For the text-containing cell, return its midpoint in (X, Y) coordinate format. 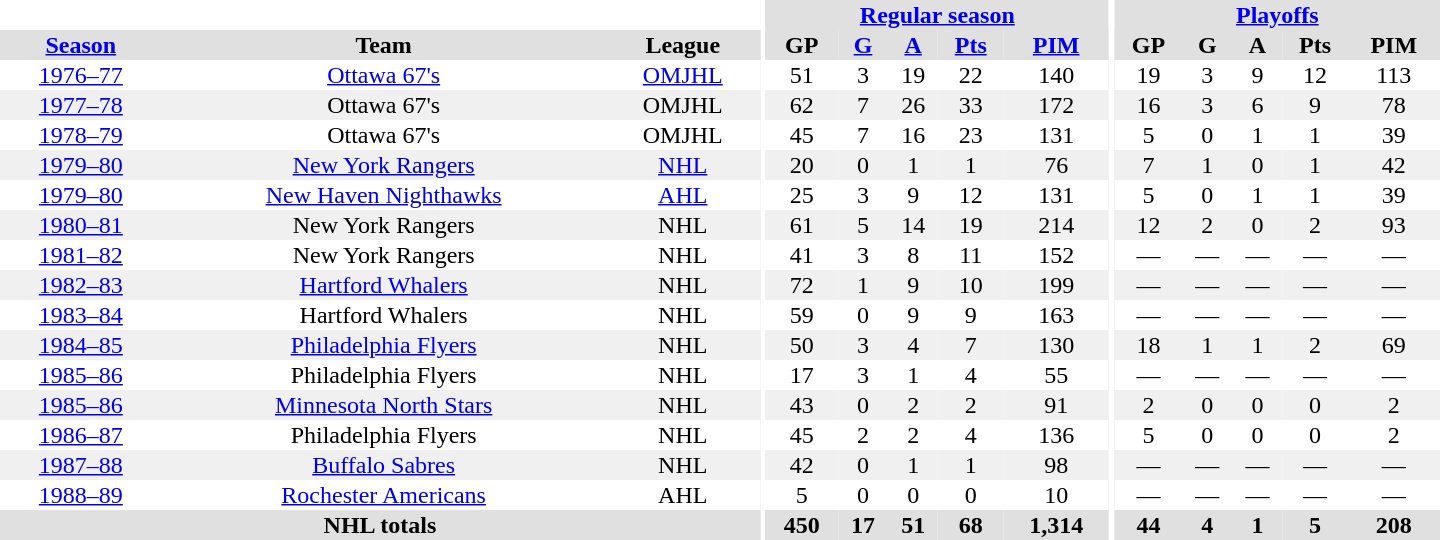
26 (913, 105)
72 (801, 285)
Team (384, 45)
61 (801, 225)
98 (1056, 465)
93 (1394, 225)
11 (970, 255)
50 (801, 345)
1988–89 (81, 495)
163 (1056, 315)
91 (1056, 405)
33 (970, 105)
20 (801, 165)
214 (1056, 225)
25 (801, 195)
1986–87 (81, 435)
NHL totals (380, 525)
62 (801, 105)
152 (1056, 255)
8 (913, 255)
Playoffs (1278, 15)
1981–82 (81, 255)
1978–79 (81, 135)
1980–81 (81, 225)
Minnesota North Stars (384, 405)
172 (1056, 105)
113 (1394, 75)
140 (1056, 75)
43 (801, 405)
League (683, 45)
1,314 (1056, 525)
450 (801, 525)
1977–78 (81, 105)
23 (970, 135)
69 (1394, 345)
1984–85 (81, 345)
76 (1056, 165)
18 (1149, 345)
130 (1056, 345)
55 (1056, 375)
14 (913, 225)
New Haven Nighthawks (384, 195)
208 (1394, 525)
78 (1394, 105)
44 (1149, 525)
6 (1257, 105)
1983–84 (81, 315)
1982–83 (81, 285)
Rochester Americans (384, 495)
Buffalo Sabres (384, 465)
1987–88 (81, 465)
22 (970, 75)
59 (801, 315)
199 (1056, 285)
41 (801, 255)
68 (970, 525)
1976–77 (81, 75)
Regular season (937, 15)
136 (1056, 435)
Season (81, 45)
